Provide the (x, y) coordinate of the cell's center where the given text is located.  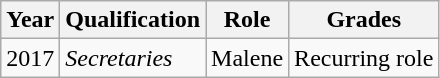
Role (248, 20)
Secretaries (133, 58)
Year (30, 20)
Malene (248, 58)
Qualification (133, 20)
Grades (364, 20)
2017 (30, 58)
Recurring role (364, 58)
